Return [x, y] of the center of cell containing provided text 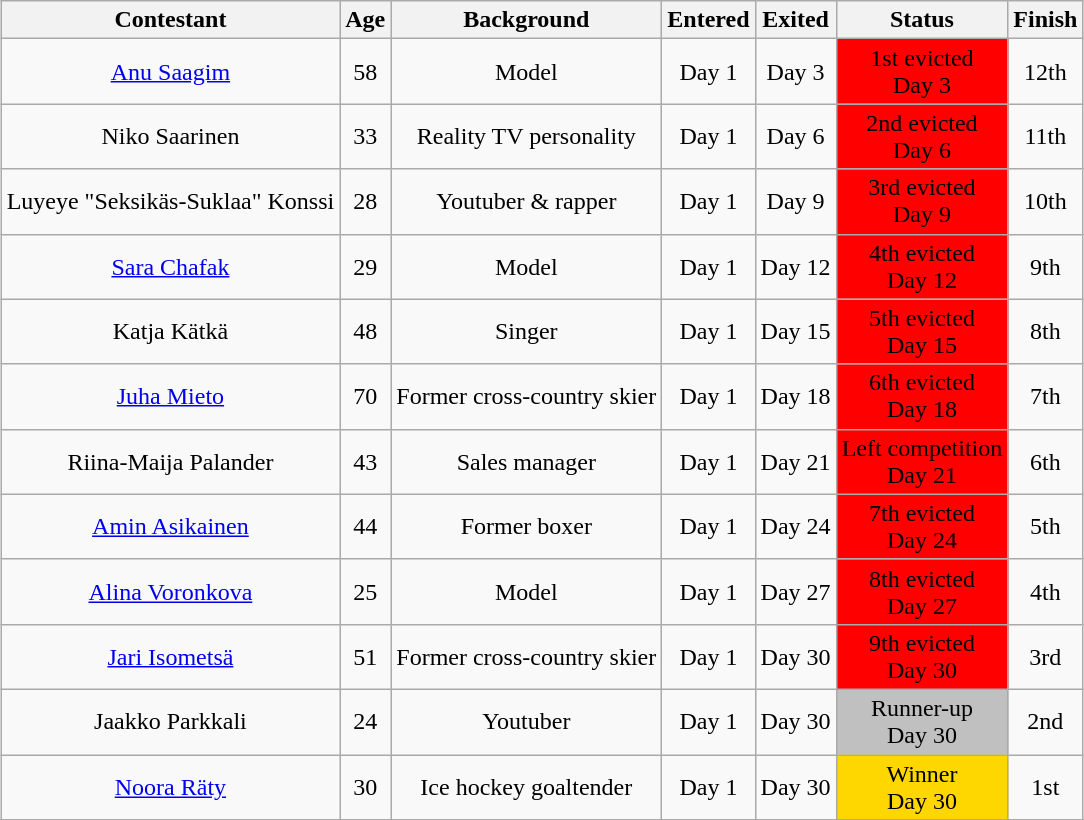
Ice hockey goaltender [526, 786]
5th evictedDay 15 [922, 332]
Day 24 [796, 526]
Day 21 [796, 462]
58 [366, 72]
10th [1046, 202]
Day 18 [796, 396]
70 [366, 396]
Status [922, 20]
3rd [1046, 656]
Runner-upDay 30 [922, 722]
Noora Räty [170, 786]
43 [366, 462]
44 [366, 526]
Day 27 [796, 592]
Left competitionDay 21 [922, 462]
30 [366, 786]
Reality TV personality [526, 136]
Background [526, 20]
7th [1046, 396]
Day 3 [796, 72]
Luyeye "Seksikäs-Suklaa" Konssi [170, 202]
Jari Isometsä [170, 656]
8th evictedDay 27 [922, 592]
Entered [708, 20]
9th [1046, 266]
Day 9 [796, 202]
29 [366, 266]
3rd evictedDay 9 [922, 202]
2nd [1046, 722]
4th evictedDay 12 [922, 266]
6th [1046, 462]
Day 6 [796, 136]
1st [1046, 786]
Youtuber & rapper [526, 202]
12th [1046, 72]
4th [1046, 592]
Contestant [170, 20]
Singer [526, 332]
Jaakko Parkkali [170, 722]
WinnerDay 30 [922, 786]
Former boxer [526, 526]
Juha Mieto [170, 396]
Anu Saagim [170, 72]
9th evictedDay 30 [922, 656]
51 [366, 656]
5th [1046, 526]
Sales manager [526, 462]
Day 15 [796, 332]
Niko Saarinen [170, 136]
Exited [796, 20]
33 [366, 136]
Sara Chafak [170, 266]
2nd evictedDay 6 [922, 136]
Youtuber [526, 722]
Finish [1046, 20]
Day 12 [796, 266]
8th [1046, 332]
Katja Kätkä [170, 332]
7th evictedDay 24 [922, 526]
Amin Asikainen [170, 526]
Age [366, 20]
Riina-Maija Palander [170, 462]
Alina Voronkova [170, 592]
48 [366, 332]
24 [366, 722]
28 [366, 202]
11th [1046, 136]
6th evictedDay 18 [922, 396]
25 [366, 592]
1st evictedDay 3 [922, 72]
